Extract the (X, Y) coordinate from the center of the cell holding the provided text.  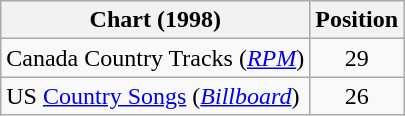
Canada Country Tracks (RPM) (156, 58)
Chart (1998) (156, 20)
29 (357, 58)
US Country Songs (Billboard) (156, 96)
Position (357, 20)
26 (357, 96)
